Pinpoint the cell where the given text exists, returning its [X, Y] midpoint coordinate. 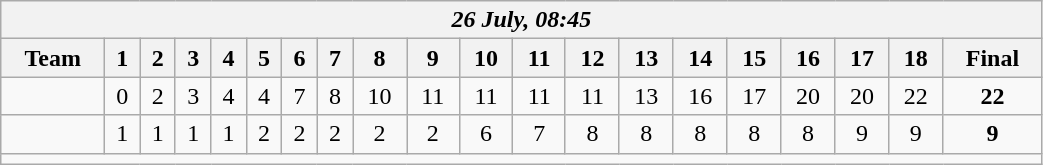
18 [916, 58]
15 [754, 58]
12 [592, 58]
Final [992, 58]
0 [122, 96]
26 July, 08:45 [522, 20]
14 [700, 58]
Team [53, 58]
5 [264, 58]
